Output the [x, y] coordinate of the center of the cell containing the given text.  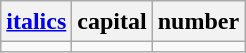
number [198, 21]
italics [36, 21]
capital [112, 21]
